Extract the (x, y) coordinate from the center of the cell holding the provided text.  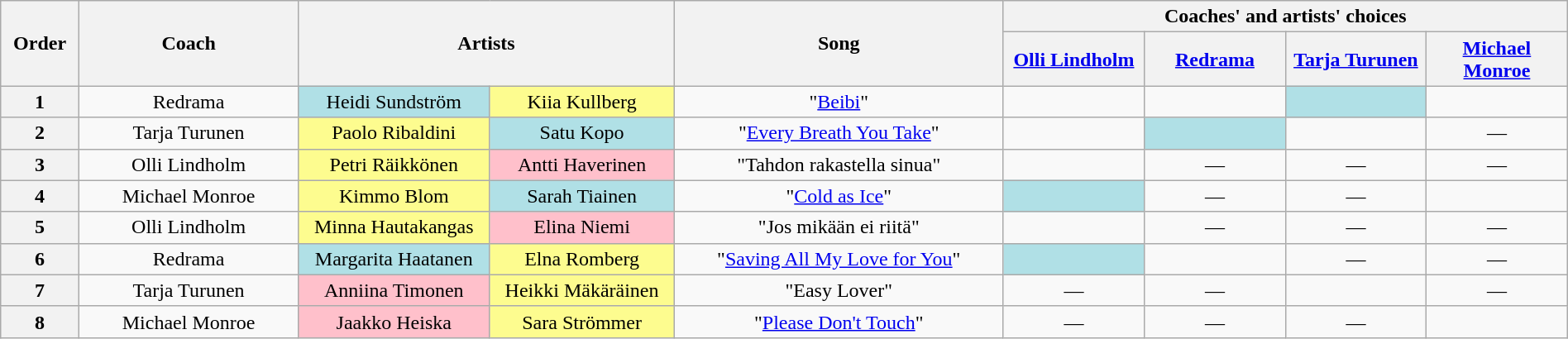
Song (839, 43)
1 (40, 102)
Minna Hautakangas (394, 227)
Kimmo Blom (394, 196)
3 (40, 165)
Sara Strömmer (582, 322)
"Saving All My Love for You" (839, 259)
5 (40, 227)
Margarita Haatanen (394, 259)
Anniina Timonen (394, 290)
Heidi Sundström (394, 102)
Artists (486, 43)
Paolo Ribaldini (394, 133)
Antti Haverinen (582, 165)
Jaakko Heiska (394, 322)
Elna Romberg (582, 259)
Coach (189, 43)
"Jos mikään ei riitä" (839, 227)
Heikki Mäkäräinen (582, 290)
"Tahdon rakastella sinua" (839, 165)
Sarah Tiainen (582, 196)
Satu Kopo (582, 133)
Elina Niemi (582, 227)
"Every Breath You Take" (839, 133)
"Easy Lover" (839, 290)
2 (40, 133)
"Beibi" (839, 102)
"Cold as Ice" (839, 196)
Kiia Kullberg (582, 102)
6 (40, 259)
Order (40, 43)
7 (40, 290)
Coaches' and artists' choices (1285, 17)
"Please Don't Touch" (839, 322)
4 (40, 196)
Petri Räikkönen (394, 165)
8 (40, 322)
